Search for the cell housing the specified text and yield its (x, y) center coordinate. 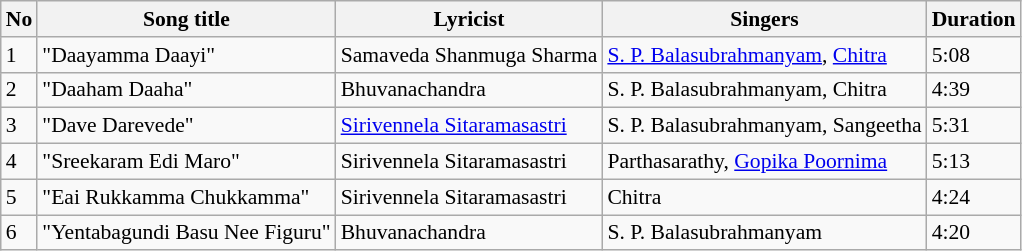
5 (20, 197)
Samaveda Shanmuga Sharma (470, 55)
5:13 (974, 162)
"Daayamma Daayi" (186, 55)
"Dave Darevede" (186, 126)
Singers (764, 19)
Duration (974, 19)
4 (20, 162)
Song title (186, 19)
S. P. Balasubrahmanyam, Sangeetha (764, 126)
Chitra (764, 197)
2 (20, 90)
S. P. Balasubrahmanyam (764, 233)
Lyricist (470, 19)
"Eai Rukkamma Chukkamma" (186, 197)
6 (20, 233)
4:24 (974, 197)
No (20, 19)
"Sreekaram Edi Maro" (186, 162)
4:20 (974, 233)
3 (20, 126)
"Daaham Daaha" (186, 90)
5:08 (974, 55)
"Yentabagundi Basu Nee Figuru" (186, 233)
Parthasarathy, Gopika Poornima (764, 162)
4:39 (974, 90)
5:31 (974, 126)
1 (20, 55)
